Detect which cell encompasses the target text, then output its (X, Y) center coordinate. 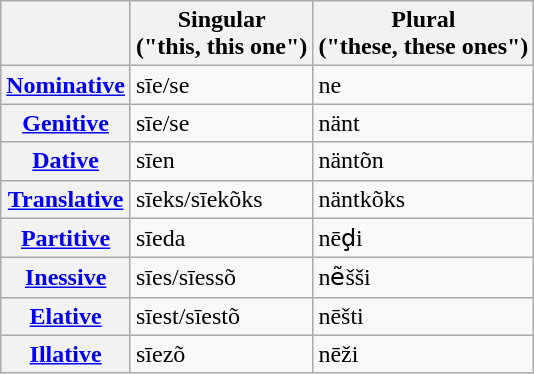
Singular("this, this one") (221, 34)
Translative (66, 199)
Plural("these, these ones") (424, 34)
nẽšši (424, 278)
nēšti (424, 316)
sīeda (221, 238)
näntkõks (424, 199)
ne (424, 85)
Inessive (66, 278)
sīezõ (221, 354)
sīes/sīessõ (221, 278)
Dative (66, 161)
nēḑi (424, 238)
sīest/sīestõ (221, 316)
nēži (424, 354)
nänt (424, 123)
sīen (221, 161)
Genitive (66, 123)
näntõn (424, 161)
sīeks/sīekõks (221, 199)
Partitive (66, 238)
Elative (66, 316)
Nominative (66, 85)
Illative (66, 354)
